Extract the [X, Y] coordinate from the center of the cell holding the provided text.  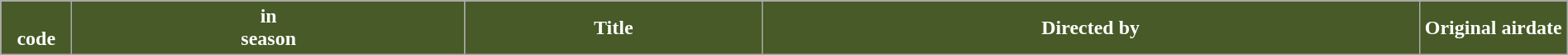
inseason [269, 28]
code [36, 28]
Original airdate [1494, 28]
Title [614, 28]
Directed by [1090, 28]
